Pinpoint the cell where the given text exists, returning its (X, Y) midpoint coordinate. 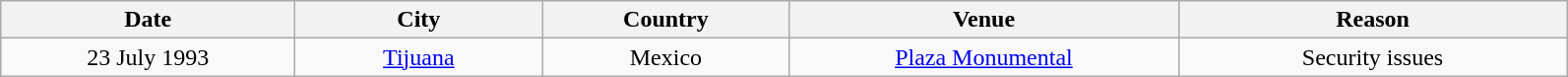
Plaza Monumental (984, 57)
Mexico (665, 57)
Security issues (1372, 57)
Date (148, 20)
City (419, 20)
Venue (984, 20)
Country (665, 20)
Tijuana (419, 57)
23 July 1993 (148, 57)
Reason (1372, 20)
